For the text-containing cell, return its midpoint in (x, y) coordinate format. 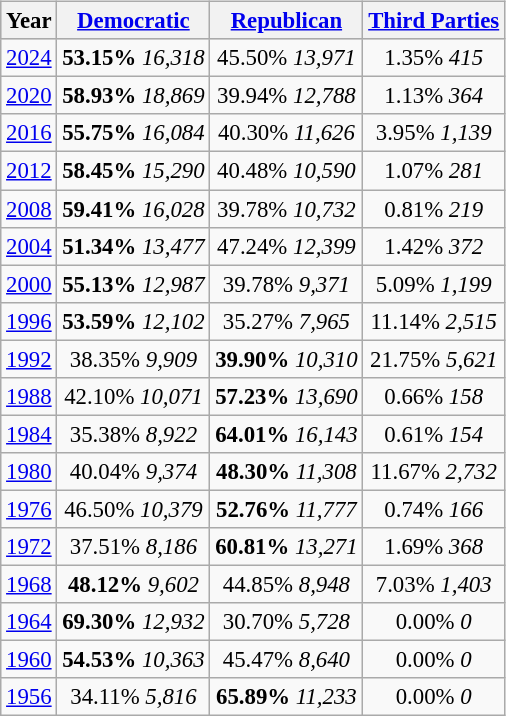
40.48% 10,590 (286, 171)
Democratic (134, 21)
48.12% 9,602 (134, 584)
1.13% 364 (434, 96)
1992 (29, 359)
37.51% 8,186 (134, 547)
11.14% 2,515 (434, 321)
39.78% 9,371 (286, 284)
48.30% 11,308 (286, 472)
2000 (29, 284)
Third Parties (434, 21)
45.50% 13,971 (286, 58)
1988 (29, 396)
64.01% 16,143 (286, 434)
55.13% 12,987 (134, 284)
34.11% 5,816 (134, 697)
40.04% 9,374 (134, 472)
58.45% 15,290 (134, 171)
42.10% 10,071 (134, 396)
46.50% 10,379 (134, 509)
0.74% 166 (434, 509)
11.67% 2,732 (434, 472)
21.75% 5,621 (434, 359)
65.89% 11,233 (286, 697)
39.90% 10,310 (286, 359)
0.81% 219 (434, 209)
60.81% 13,271 (286, 547)
54.53% 10,363 (134, 660)
1968 (29, 584)
0.66% 158 (434, 396)
1964 (29, 622)
Republican (286, 21)
35.27% 7,965 (286, 321)
2004 (29, 246)
47.24% 12,399 (286, 246)
1.42% 372 (434, 246)
39.78% 10,732 (286, 209)
55.75% 16,084 (134, 133)
30.70% 5,728 (286, 622)
0.61% 154 (434, 434)
59.41% 16,028 (134, 209)
1.69% 368 (434, 547)
40.30% 11,626 (286, 133)
53.15% 16,318 (134, 58)
57.23% 13,690 (286, 396)
3.95% 1,139 (434, 133)
2008 (29, 209)
39.94% 12,788 (286, 96)
1976 (29, 509)
Year (29, 21)
69.30% 12,932 (134, 622)
1.07% 281 (434, 171)
1996 (29, 321)
53.59% 12,102 (134, 321)
45.47% 8,640 (286, 660)
38.35% 9,909 (134, 359)
52.76% 11,777 (286, 509)
2024 (29, 58)
1.35% 415 (434, 58)
2016 (29, 133)
1972 (29, 547)
51.34% 13,477 (134, 246)
1960 (29, 660)
1980 (29, 472)
7.03% 1,403 (434, 584)
58.93% 18,869 (134, 96)
2020 (29, 96)
44.85% 8,948 (286, 584)
1984 (29, 434)
2012 (29, 171)
5.09% 1,199 (434, 284)
1956 (29, 697)
35.38% 8,922 (134, 434)
